Return [X, Y] of the center of cell containing provided text 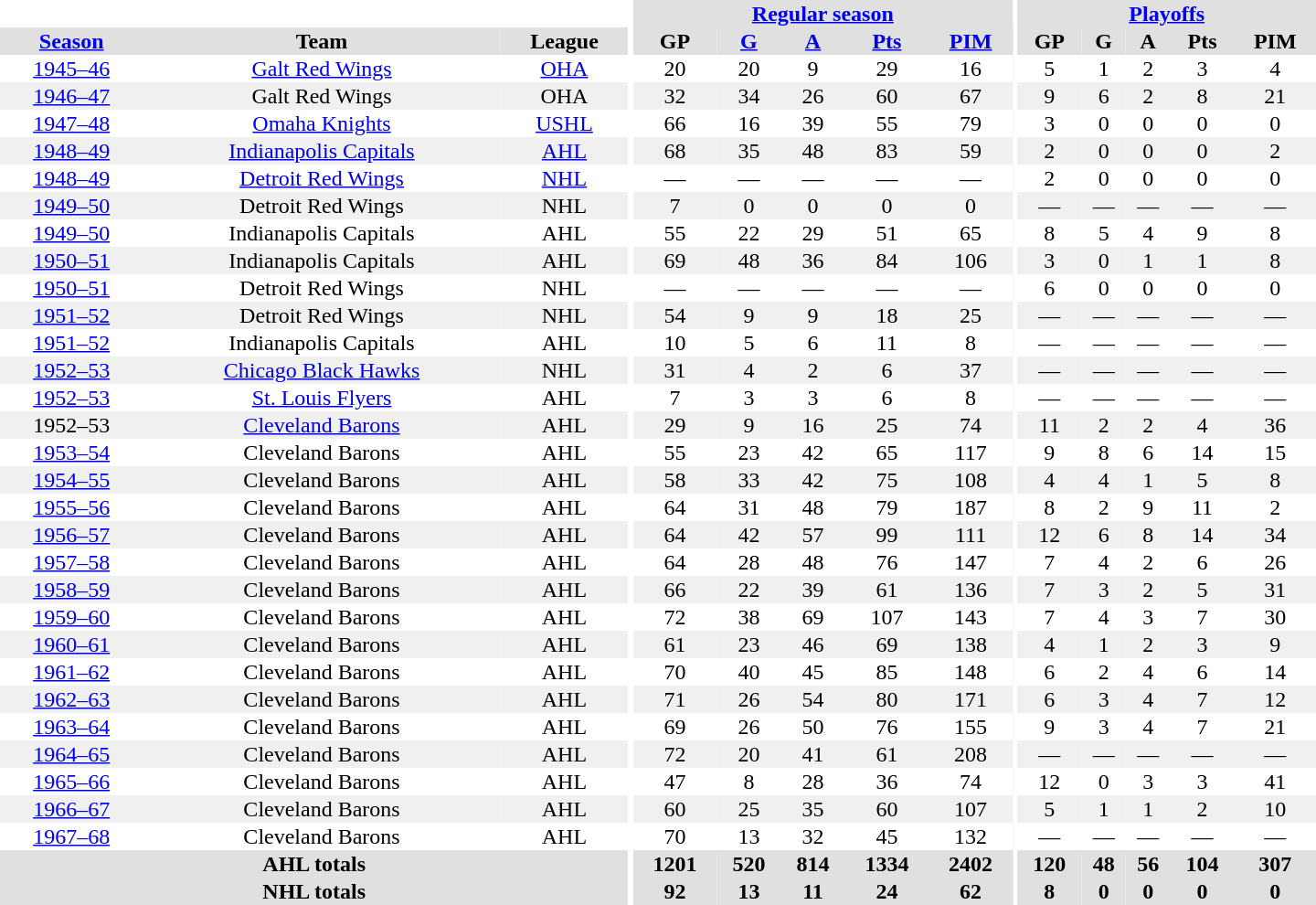
St. Louis Flyers [322, 398]
138 [971, 644]
80 [887, 699]
111 [971, 535]
AHL totals [314, 864]
15 [1276, 452]
520 [748, 864]
1957–58 [71, 562]
38 [748, 617]
1966–67 [71, 809]
62 [971, 891]
Regular season [822, 14]
1946–47 [71, 96]
1964–65 [71, 754]
18 [887, 315]
67 [971, 96]
Team [322, 41]
1201 [675, 864]
57 [812, 535]
84 [887, 261]
155 [971, 727]
104 [1203, 864]
59 [971, 151]
NHL totals [314, 891]
117 [971, 452]
40 [748, 672]
1959–60 [71, 617]
307 [1276, 864]
47 [675, 782]
143 [971, 617]
51 [887, 233]
1947–48 [71, 123]
1965–66 [71, 782]
Season [71, 41]
50 [812, 727]
33 [748, 480]
56 [1148, 864]
1955–56 [71, 507]
Playoffs [1166, 14]
1956–57 [71, 535]
85 [887, 672]
75 [887, 480]
1945–46 [71, 69]
League [565, 41]
Chicago Black Hawks [322, 370]
99 [887, 535]
1962–63 [71, 699]
30 [1276, 617]
71 [675, 699]
1958–59 [71, 590]
1954–55 [71, 480]
108 [971, 480]
2402 [971, 864]
68 [675, 151]
171 [971, 699]
136 [971, 590]
37 [971, 370]
208 [971, 754]
147 [971, 562]
1967–68 [71, 836]
120 [1049, 864]
1334 [887, 864]
USHL [565, 123]
187 [971, 507]
106 [971, 261]
132 [971, 836]
1953–54 [71, 452]
148 [971, 672]
46 [812, 644]
1961–62 [71, 672]
814 [812, 864]
58 [675, 480]
1960–61 [71, 644]
83 [887, 151]
Omaha Knights [322, 123]
1963–64 [71, 727]
92 [675, 891]
24 [887, 891]
